Pinpoint the cell where the given text exists, returning its (x, y) midpoint coordinate. 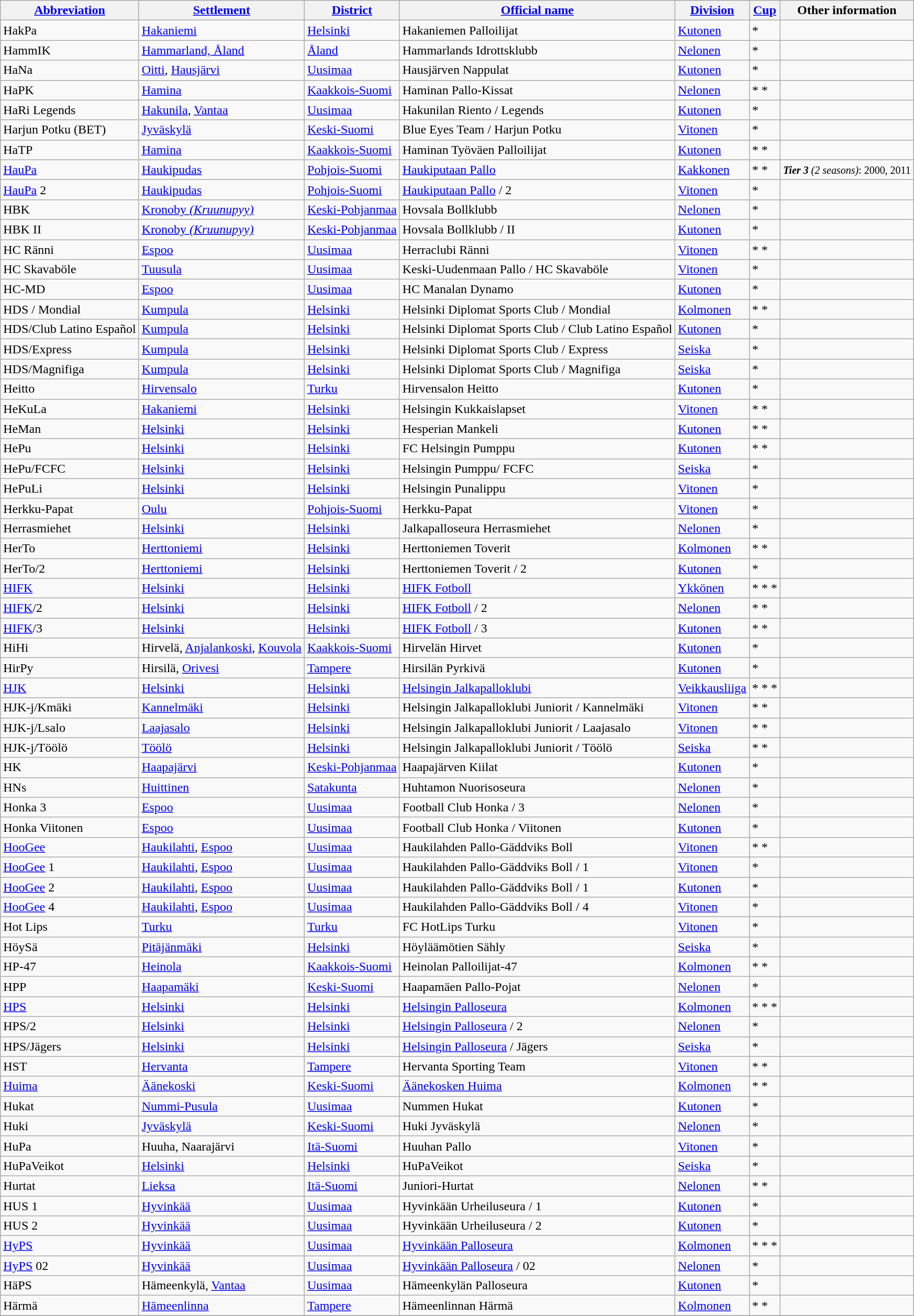
Hyvinkään Urheiluseura / 2 (537, 1226)
Heinolan Palloilijat-47 (537, 967)
HaRi Legends (70, 110)
HerTo/2 (70, 568)
Football Club Honka / 3 (537, 807)
Hirsilä, Orivesi (221, 668)
Ykkönen (712, 588)
HIFK/3 (70, 628)
HBK (70, 209)
Hot Lips (70, 927)
Abbreviation (70, 10)
HePu (70, 449)
Football Club Honka / Viitonen (537, 827)
HUS 1 (70, 1206)
Haukilahden Pallo-Gäddviks Boll / 4 (537, 907)
HJK-j/Lsalo (70, 728)
HiHi (70, 648)
HeKuLa (70, 409)
Hämeenlinna (221, 1306)
Herrasmiehet (70, 528)
Jalkapalloseura Herrasmiehet (537, 528)
HauPa 2 (70, 189)
FC HotLips Turku (537, 927)
Haukiputaan Pallo (537, 170)
Lieksa (221, 1186)
HePuLi (70, 488)
Hämeenkylän Palloseura (537, 1286)
HäPS (70, 1286)
HPS/2 (70, 1027)
Haapamäki (221, 987)
Laajasalo (221, 728)
HDS/Magnifiga (70, 369)
Töölö (221, 748)
Honka Viitonen (70, 827)
Helsingin Punalippu (537, 488)
HyPS (70, 1246)
Hammarland, Åland (221, 50)
Helsingin Pumppu/ FCFC (537, 469)
HDS/Express (70, 349)
Juniori-Hurtat (537, 1186)
Hämeenlinnan Härmä (537, 1306)
Äänekosken Huima (537, 1086)
HC Ränni (70, 250)
FC Helsingin Pumppu (537, 449)
HIFK (70, 588)
HBK II (70, 229)
Haukilahden Pallo-Gäddviks Boll (537, 847)
Härmä (70, 1306)
Helsingin Jalkapalloklubi Juniorit / Laajasalo (537, 728)
HPS (70, 1007)
Hakunilan Riento / Legends (537, 110)
Veikkausliiga (712, 688)
HK (70, 767)
HaNa (70, 70)
Hirvelä, Anjalankoski, Kouvola (221, 648)
Settlement (221, 10)
Haapamäen Pallo-Pojat (537, 987)
HJK-j/Kmäki (70, 708)
Huki Jyväskylä (537, 1126)
HC Manalan Dynamo (537, 289)
Helsinki Diplomat Sports Club / Magnifiga (537, 369)
Helsingin Palloseura (537, 1007)
Helsingin Jalkapalloklubi (537, 688)
HC-MD (70, 289)
HP-47 (70, 967)
Haapajärven Kiilat (537, 767)
Helsingin Kukkaislapset (537, 409)
Hirsilän Pyrkivä (537, 668)
Tier 3 (2 seasons): 2000, 2011 (847, 170)
HIFK/2 (70, 608)
Hämeenkylä, Vantaa (221, 1286)
Huuhan Pallo (537, 1146)
HePu/FCFC (70, 469)
Helsingin Palloseura / Jägers (537, 1046)
Oulu (221, 508)
HC Skavaböle (70, 270)
HaPK (70, 90)
Hovsala Bollklubb (537, 209)
Herraclubi Ränni (537, 250)
HPP (70, 987)
Huima (70, 1086)
HJK (70, 688)
Helsingin Palloseura / 2 (537, 1027)
Hukat (70, 1106)
Helsingin Jalkapalloklubi Juniorit / Kannelmäki (537, 708)
HNs (70, 787)
HooGee 2 (70, 887)
Huhtamon Nuorisoseura (537, 787)
HPS/Jägers (70, 1046)
Hirvensalon Heitto (537, 389)
HDS/Club Latino Español (70, 329)
Hirvelän Hirvet (537, 648)
Hirvensalo (221, 389)
HammIK (70, 50)
Nummi-Pusula (221, 1106)
HDS / Mondial (70, 309)
Official name (537, 10)
HaTP (70, 150)
HerTo (70, 548)
Haukiputaan Pallo / 2 (537, 189)
Nummen Hukat (537, 1106)
Honka 3 (70, 807)
Heinola (221, 967)
Hyvinkään Palloseura / 02 (537, 1266)
Hausjärven Nappulat (537, 70)
HuPa (70, 1146)
HooGee 1 (70, 867)
Haapajärvi (221, 767)
HIFK Fotboll (537, 588)
Helsinki Diplomat Sports Club / Club Latino Español (537, 329)
Keski-Uudenmaan Pallo / HC Skavaböle (537, 270)
Huuha, Naarajärvi (221, 1146)
Tuusula (221, 270)
Blue Eyes Team / Harjun Potku (537, 130)
HirPy (70, 668)
HST (70, 1066)
Herttoniemen Toverit (537, 548)
Satakunta (352, 787)
Hammarlands Idrottsklubb (537, 50)
Hakaniemen Palloilijat (537, 30)
Pitäjänmäki (221, 947)
Hovsala Bollklubb / II (537, 229)
Oitti, Hausjärvi (221, 70)
District (352, 10)
Hervanta Sporting Team (537, 1066)
HöySä (70, 947)
Höyläämötien Sähly (537, 947)
Kakkonen (712, 170)
HyPS 02 (70, 1266)
Other information (847, 10)
HeMan (70, 429)
HakPa (70, 30)
HJK-j/Töölö (70, 748)
HUS 2 (70, 1226)
Division (712, 10)
Åland (352, 50)
Haminan Työväen Palloilijat (537, 150)
Harjun Potku (BET) (70, 130)
Haminan Pallo-Kissat (537, 90)
Hurtat (70, 1186)
Hesperian Mankeli (537, 429)
Huki (70, 1126)
HIFK Fotboll / 3 (537, 628)
HooGee 4 (70, 907)
HauPa (70, 170)
Hakunila, Vantaa (221, 110)
HIFK Fotboll / 2 (537, 608)
Heitto (70, 389)
Äänekoski (221, 1086)
Huittinen (221, 787)
Cup (764, 10)
Helsingin Jalkapalloklubi Juniorit / Töölö (537, 748)
HooGee (70, 847)
Kannelmäki (221, 708)
Hyvinkään Palloseura (537, 1246)
Herttoniemen Toverit / 2 (537, 568)
Helsinki Diplomat Sports Club / Mondial (537, 309)
Hervanta (221, 1066)
Hyvinkään Urheiluseura / 1 (537, 1206)
Helsinki Diplomat Sports Club / Express (537, 349)
